Return [x, y] of the center of cell containing provided text 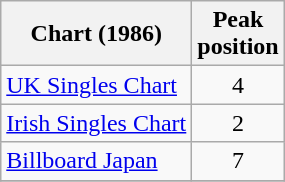
Irish Singles Chart [96, 123]
Billboard Japan [96, 161]
UK Singles Chart [96, 85]
Peakposition [238, 34]
Chart (1986) [96, 34]
4 [238, 85]
7 [238, 161]
2 [238, 123]
